Extract the (X, Y) coordinate from the center of the cell holding the provided text.  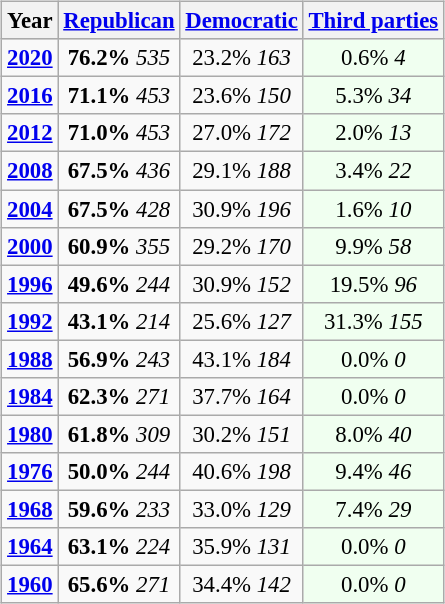
1976 (30, 472)
30.9% 196 (242, 209)
23.6% 150 (242, 96)
56.9% 243 (119, 359)
65.6% 271 (119, 584)
Third parties (373, 21)
1960 (30, 584)
2004 (30, 209)
35.9% 131 (242, 547)
61.8% 309 (119, 434)
59.6% 233 (119, 509)
1996 (30, 284)
25.6% 127 (242, 321)
31.3% 155 (373, 321)
29.1% 188 (242, 171)
49.6% 244 (119, 284)
2020 (30, 58)
67.5% 436 (119, 171)
60.9% 355 (119, 246)
19.5% 96 (373, 284)
Republican (119, 21)
5.3% 34 (373, 96)
29.2% 170 (242, 246)
8.0% 40 (373, 434)
9.9% 58 (373, 246)
Democratic (242, 21)
2000 (30, 246)
7.4% 29 (373, 509)
30.2% 151 (242, 434)
34.4% 142 (242, 584)
Year (30, 21)
1988 (30, 359)
23.2% 163 (242, 58)
33.0% 129 (242, 509)
1992 (30, 321)
43.1% 184 (242, 359)
63.1% 224 (119, 547)
1980 (30, 434)
37.7% 164 (242, 396)
2008 (30, 171)
27.0% 172 (242, 133)
40.6% 198 (242, 472)
43.1% 214 (119, 321)
9.4% 46 (373, 472)
62.3% 271 (119, 396)
2016 (30, 96)
0.6% 4 (373, 58)
2.0% 13 (373, 133)
30.9% 152 (242, 284)
1968 (30, 509)
1964 (30, 547)
1984 (30, 396)
50.0% 244 (119, 472)
76.2% 535 (119, 58)
2012 (30, 133)
71.1% 453 (119, 96)
71.0% 453 (119, 133)
67.5% 428 (119, 209)
1.6% 10 (373, 209)
3.4% 22 (373, 171)
